Identify which cell holds the provided text, then report its (X, Y) central coordinate. 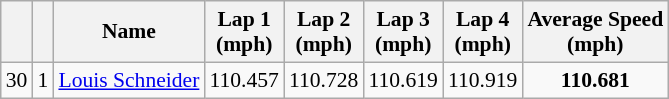
Lap 1(mph) (244, 32)
30 (17, 80)
1 (42, 80)
Name (128, 32)
Louis Schneider (128, 80)
110.619 (403, 80)
110.681 (595, 80)
110.728 (324, 80)
110.457 (244, 80)
Lap 4(mph) (483, 32)
Lap 3(mph) (403, 32)
110.919 (483, 80)
Lap 2(mph) (324, 32)
Average Speed(mph) (595, 32)
